Return (X, Y) of the center of cell containing provided text 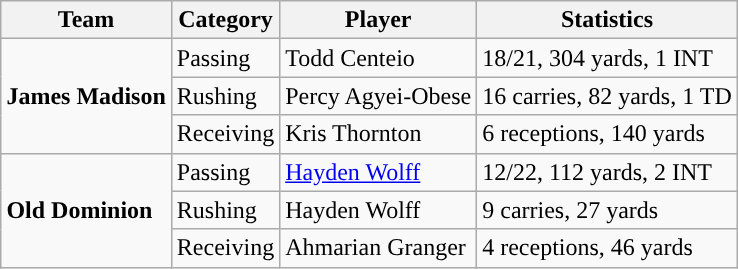
Player (378, 20)
18/21, 304 yards, 1 INT (608, 58)
Kris Thornton (378, 134)
James Madison (86, 96)
Statistics (608, 20)
Old Dominion (86, 210)
16 carries, 82 yards, 1 TD (608, 96)
Percy Agyei-Obese (378, 96)
6 receptions, 140 yards (608, 134)
12/22, 112 yards, 2 INT (608, 172)
Todd Centeio (378, 58)
Category (225, 20)
4 receptions, 46 yards (608, 248)
9 carries, 27 yards (608, 210)
Ahmarian Granger (378, 248)
Team (86, 20)
